Provide the [X, Y] coordinate of the cell's center where the given text is located.  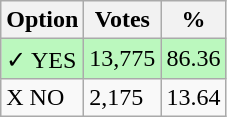
13,775 [122, 59]
Option [42, 20]
% [194, 20]
X NO [42, 97]
2,175 [122, 97]
13.64 [194, 97]
86.36 [194, 59]
Votes [122, 20]
✓ YES [42, 59]
